Scan for the cell matching the given text and deliver its (x, y) coordinate at center. 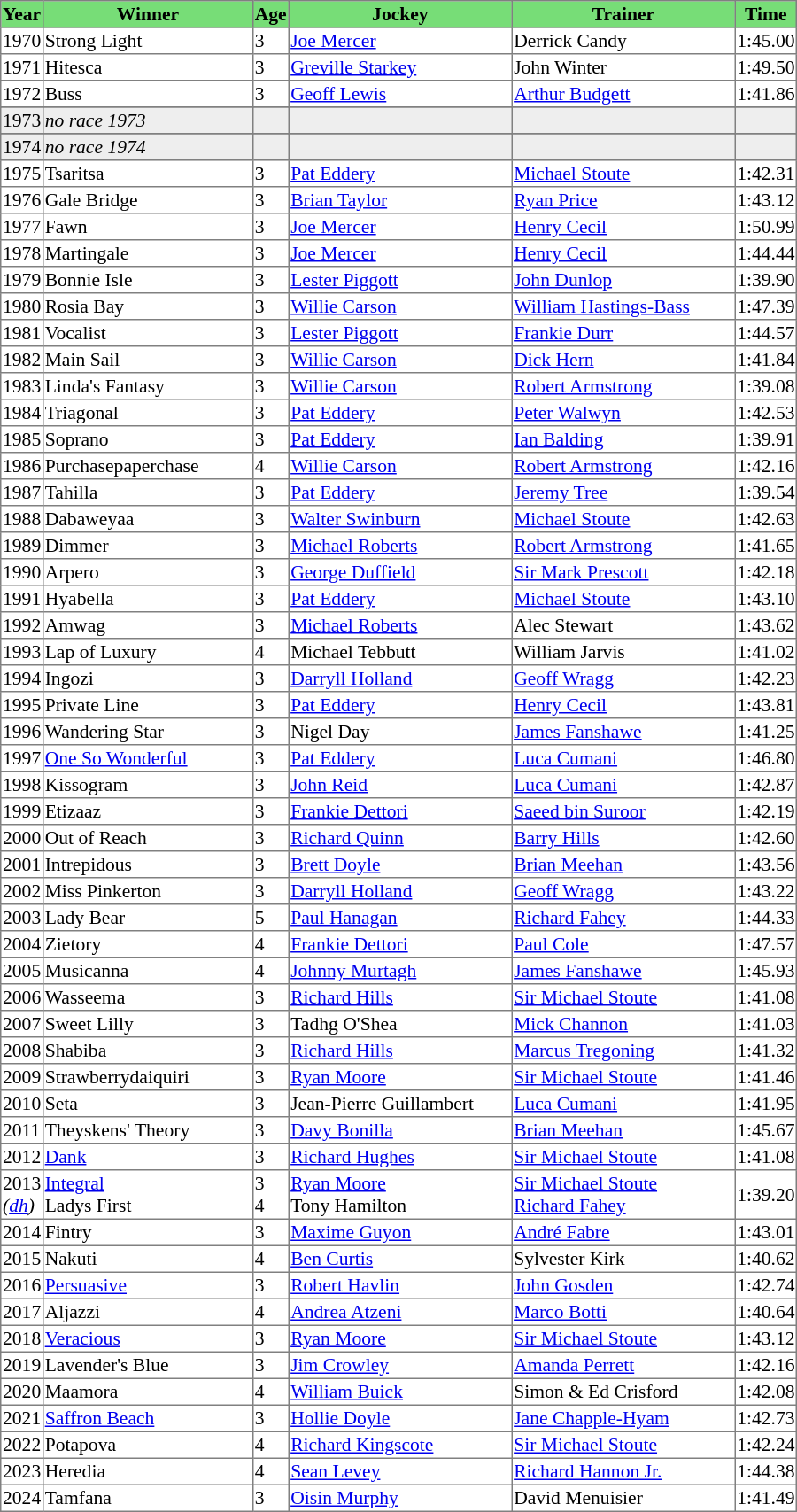
Saffron Beach (147, 1418)
2024 (22, 1498)
1:42.24 (766, 1445)
Amwag (147, 625)
1986 (22, 466)
Wasseema (147, 997)
Winner (147, 14)
2018 (22, 1338)
IntegralLadys First (147, 1195)
1973 (22, 120)
1:39.20 (766, 1195)
1970 (22, 41)
1:44.57 (766, 333)
1:44.33 (766, 918)
5 (270, 918)
Main Sail (147, 360)
1977 (22, 227)
Persuasive (147, 1285)
Marco Botti (623, 1312)
Age (270, 14)
2010 (22, 1104)
1991 (22, 599)
Richard Kingscote (400, 1445)
Derrick Candy (623, 41)
1979 (22, 280)
Geoff Lewis (400, 94)
Sean Levey (400, 1471)
Dabaweyaa (147, 519)
Hitesca (147, 67)
2014 (22, 1232)
1980 (22, 306)
Seta (147, 1104)
2012 (22, 1157)
1993 (22, 652)
Maamora (147, 1392)
Triagonal (147, 413)
Intrepidous (147, 865)
Sweet Lilly (147, 1024)
1:42.60 (766, 838)
1984 (22, 413)
1972 (22, 94)
1:42.31 (766, 174)
1996 (22, 732)
1:47.57 (766, 944)
Paul Cole (623, 944)
Richard Hughes (400, 1157)
Heredia (147, 1471)
John Dunlop (623, 280)
2008 (22, 1051)
Lap of Luxury (147, 652)
1995 (22, 705)
1:42.73 (766, 1418)
Martingale (147, 253)
Johnny Murtagh (400, 971)
1990 (22, 572)
1:40.64 (766, 1312)
Ian Balding (623, 439)
Maxime Guyon (400, 1232)
Michael Tebbutt (400, 652)
Alec Stewart (623, 625)
2007 (22, 1024)
2023 (22, 1471)
Jim Crowley (400, 1365)
1978 (22, 253)
Fawn (147, 227)
Arthur Budgett (623, 94)
1:41.95 (766, 1104)
1:42.23 (766, 678)
1:41.46 (766, 1077)
1:39.90 (766, 280)
Strawberrydaiquiri (147, 1077)
Musicanna (147, 971)
Tahilla (147, 492)
Dick Hern (623, 360)
1:42.74 (766, 1285)
1999 (22, 811)
Shabiba (147, 1051)
1:45.93 (766, 971)
1997 (22, 758)
1:50.99 (766, 227)
1:42.19 (766, 811)
1981 (22, 333)
Potapova (147, 1445)
2006 (22, 997)
Lavender's Blue (147, 1365)
1:39.54 (766, 492)
2004 (22, 944)
Tsaritsa (147, 174)
1988 (22, 519)
2011 (22, 1130)
William Jarvis (623, 652)
1:43.62 (766, 625)
Saeed bin Suroor (623, 811)
2001 (22, 865)
Mick Channon (623, 1024)
Jockey (400, 14)
Paul Hanagan (400, 918)
John Winter (623, 67)
Ryan MooreTony Hamilton (400, 1195)
Gale Bridge (147, 200)
1985 (22, 439)
1:44.44 (766, 253)
Ryan Price (623, 200)
1987 (22, 492)
2003 (22, 918)
One So Wonderful (147, 758)
Frankie Durr (623, 333)
Fintry (147, 1232)
Marcus Tregoning (623, 1051)
Nigel Day (400, 732)
1:45.67 (766, 1130)
2002 (22, 891)
2019 (22, 1365)
Hyabella (147, 599)
Hollie Doyle (400, 1418)
1:41.02 (766, 652)
1:45.00 (766, 41)
George Duffield (400, 572)
2009 (22, 1077)
1:39.91 (766, 439)
Etizaaz (147, 811)
Strong Light (147, 41)
1974 (22, 147)
1:43.56 (766, 865)
Rosia Bay (147, 306)
1:40.62 (766, 1259)
1:46.80 (766, 758)
1982 (22, 360)
Private Line (147, 705)
André Fabre (623, 1232)
Linda's Fantasy (147, 386)
2021 (22, 1418)
Greville Starkey (400, 67)
1:39.08 (766, 386)
2015 (22, 1259)
2017 (22, 1312)
Jeremy Tree (623, 492)
1992 (22, 625)
1:41.25 (766, 732)
Miss Pinkerton (147, 891)
1:41.03 (766, 1024)
Ben Curtis (400, 1259)
1:43.10 (766, 599)
Peter Walwyn (623, 413)
Buss (147, 94)
Vocalist (147, 333)
Soprano (147, 439)
2016 (22, 1285)
Jean-Pierre Guillambert (400, 1104)
1998 (22, 785)
no race 1973 (147, 120)
Oisin Murphy (400, 1498)
Andrea Atzeni (400, 1312)
Arpero (147, 572)
Wandering Star (147, 732)
1:43.22 (766, 891)
Lady Bear (147, 918)
1:41.49 (766, 1498)
Theyskens' Theory (147, 1130)
Time (766, 14)
Dank (147, 1157)
1971 (22, 67)
Amanda Perrett (623, 1365)
Brett Doyle (400, 865)
1:47.39 (766, 306)
William Buick (400, 1392)
Brian Taylor (400, 200)
Nakuti (147, 1259)
1983 (22, 386)
Richard Hannon Jr. (623, 1471)
John Reid (400, 785)
1:43.01 (766, 1232)
1:42.08 (766, 1392)
David Menuisier (623, 1498)
Purchasepaperchase (147, 466)
Robert Havlin (400, 1285)
1:44.38 (766, 1471)
Aljazzi (147, 1312)
1:42.53 (766, 413)
John Gosden (623, 1285)
Dimmer (147, 546)
1994 (22, 678)
Richard Quinn (400, 838)
1975 (22, 174)
Sylvester Kirk (623, 1259)
1:42.18 (766, 572)
Davy Bonilla (400, 1130)
Richard Fahey (623, 918)
1976 (22, 200)
Barry Hills (623, 838)
Sir Mark Prescott (623, 572)
Simon & Ed Crisford (623, 1392)
2022 (22, 1445)
Year (22, 14)
Ingozi (147, 678)
1:41.65 (766, 546)
1:43.81 (766, 705)
2005 (22, 971)
Sir Michael StouteRichard Fahey (623, 1195)
1:41.84 (766, 360)
Jane Chapple-Hyam (623, 1418)
Walter Swinburn (400, 519)
1:41.86 (766, 94)
Bonnie Isle (147, 280)
Tamfana (147, 1498)
1:41.32 (766, 1051)
2000 (22, 838)
Kissogram (147, 785)
Out of Reach (147, 838)
1:49.50 (766, 67)
Trainer (623, 14)
1989 (22, 546)
no race 1974 (147, 147)
34 (270, 1195)
Tadhg O'Shea (400, 1024)
William Hastings-Bass (623, 306)
Zietory (147, 944)
Veracious (147, 1338)
2013(dh) (22, 1195)
2020 (22, 1392)
1:42.87 (766, 785)
1:42.63 (766, 519)
